Detect which cell encompasses the target text, then output its (x, y) center coordinate. 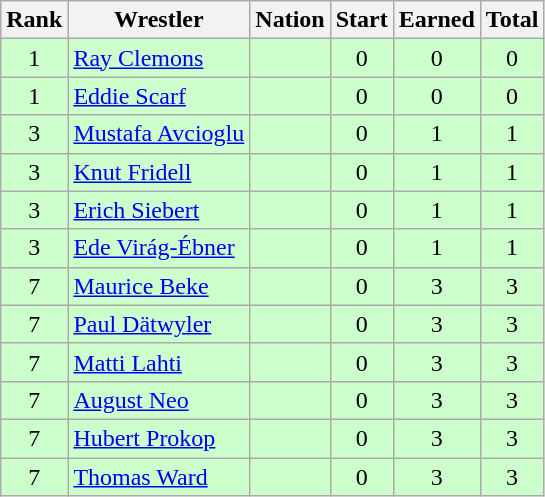
Ray Clemons (159, 58)
Nation (290, 20)
Paul Dätwyler (159, 324)
Start (362, 20)
Erich Siebert (159, 210)
Mustafa Avcioglu (159, 134)
Rank (34, 20)
Ede Virág-Ébner (159, 248)
Total (512, 20)
Eddie Scarf (159, 96)
Maurice Beke (159, 286)
Thomas Ward (159, 477)
Hubert Prokop (159, 438)
August Neo (159, 400)
Matti Lahti (159, 362)
Wrestler (159, 20)
Earned (436, 20)
Knut Fridell (159, 172)
